From the cell containing the given text, extract its center point as [x, y] coordinate. 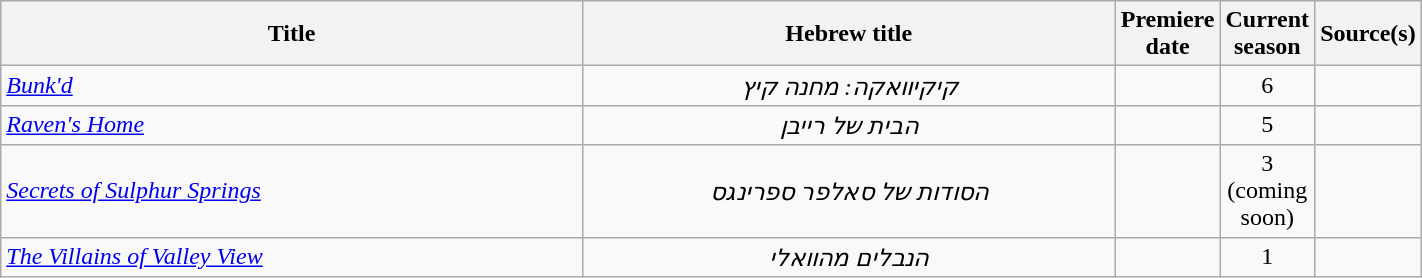
6 [1268, 86]
Hebrew title [848, 34]
Premiere date [1168, 34]
Current season [1268, 34]
1 [1268, 257]
Secrets of Sulphur Springs [292, 191]
Bunk'd [292, 86]
Title [292, 34]
5 [1268, 125]
קיקיוואקה: מחנה קיץ [848, 86]
3 (coming soon) [1268, 191]
הסודות של סאלפר ספרינגס [848, 191]
Source(s) [1368, 34]
The Villains of Valley View [292, 257]
הבית של רייבן [848, 125]
Raven's Home [292, 125]
הנבלים מהוואלי [848, 257]
